Search for the cell housing the specified text and yield its [x, y] center coordinate. 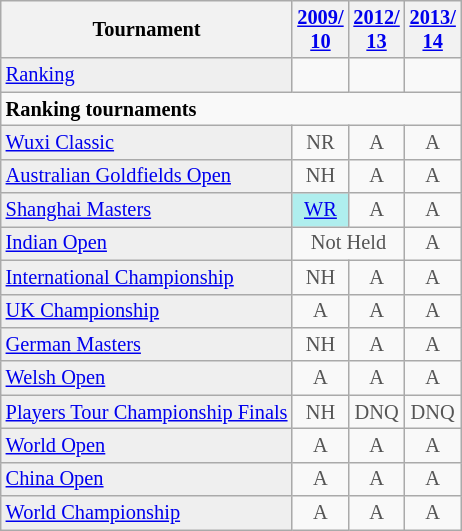
Indian Open [147, 243]
China Open [147, 479]
Players Tour Championship Finals [147, 412]
Not Held [348, 243]
2009/10 [320, 29]
International Championship [147, 277]
Welsh Open [147, 378]
German Masters [147, 344]
2013/14 [433, 29]
Wuxi Classic [147, 142]
World Open [147, 445]
Tournament [147, 29]
WR [320, 210]
Shanghai Masters [147, 210]
UK Championship [147, 311]
Australian Goldfields Open [147, 176]
2012/13 [376, 29]
Ranking tournaments [231, 109]
Ranking [147, 75]
NR [320, 142]
World Championship [147, 513]
